Return the [x, y] coordinate for the center point of the cell that contains the specified text.  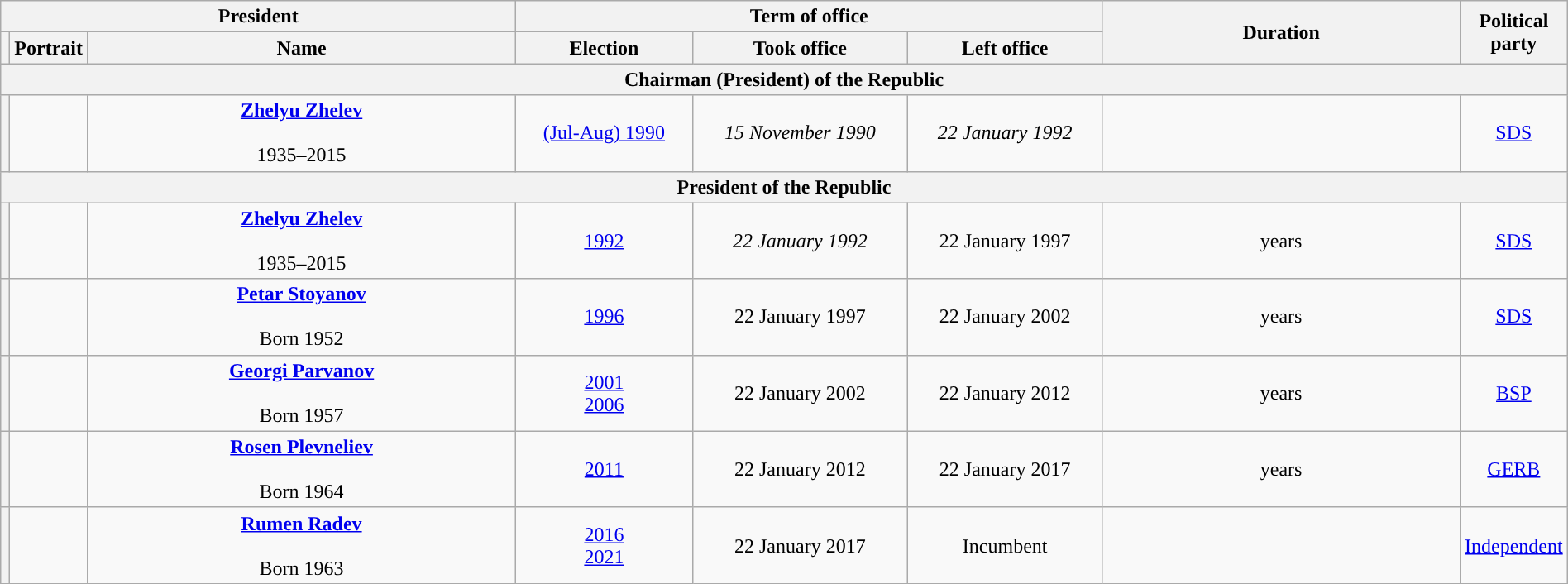
Rumen RadevBorn 1963 [301, 545]
Left office [1006, 48]
Name [301, 48]
Term of office [809, 17]
President [258, 17]
20012006 [604, 393]
President of the Republic [784, 187]
15 November 1990 [800, 133]
Petar StoyanovBorn 1952 [301, 317]
Chairman (President) of the Republic [784, 79]
Political party [1514, 32]
(Jul-Aug) 1990 [604, 133]
Rosen PlevnelievBorn 1964 [301, 469]
BSP [1514, 393]
1996 [604, 317]
2011 [604, 469]
GERB [1514, 469]
1992 [604, 241]
Duration [1282, 32]
Took office [800, 48]
Georgi ParvanovBorn 1957 [301, 393]
Incumbent [1006, 545]
20162021 [604, 545]
Independent [1514, 545]
Election [604, 48]
Portrait [49, 48]
